From the cell containing the given text, extract its center point as [x, y] coordinate. 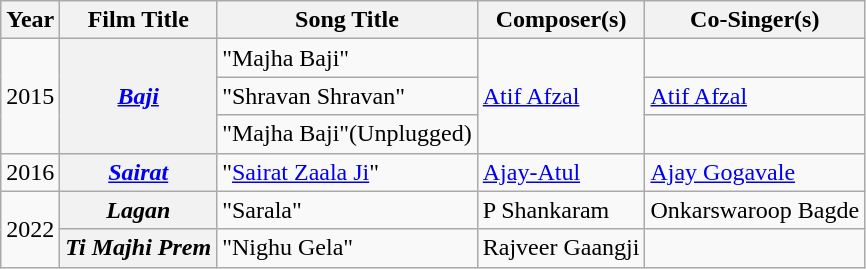
Co-Singer(s) [755, 20]
2015 [30, 96]
P Shankaram [561, 210]
Rajveer Gaangji [561, 248]
"Shravan Shravan" [348, 96]
2016 [30, 172]
Ajay-Atul [561, 172]
Sairat [138, 172]
Film Title [138, 20]
Ajay Gogavale [755, 172]
Song Title [348, 20]
Year [30, 20]
Composer(s) [561, 20]
Baji [138, 96]
Ti Majhi Prem [138, 248]
Onkarswaroop Bagde [755, 210]
"Majha Baji"(Unplugged) [348, 134]
"Sairat Zaala Ji" [348, 172]
2022 [30, 229]
"Nighu Gela" [348, 248]
Lagan [138, 210]
"Sarala" [348, 210]
"Majha Baji" [348, 58]
